Determine the (x, y) coordinate at the center of the cell enclosing the given text.  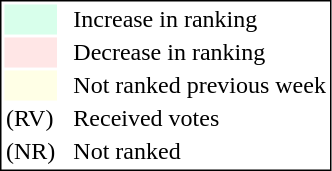
Decrease in ranking (200, 53)
Not ranked previous week (200, 85)
Not ranked (200, 151)
Received votes (200, 119)
(NR) (30, 151)
(RV) (30, 119)
Increase in ranking (200, 19)
